Return the [X, Y] coordinate for the center point of the cell that contains the specified text.  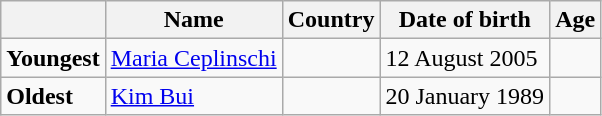
20 January 1989 [465, 96]
Date of birth [465, 20]
12 August 2005 [465, 58]
Oldest [53, 96]
Name [194, 20]
Age [576, 20]
Country [331, 20]
Maria Ceplinschi [194, 58]
Youngest [53, 58]
Kim Bui [194, 96]
